From the cell containing the given text, extract its center point as (x, y) coordinate. 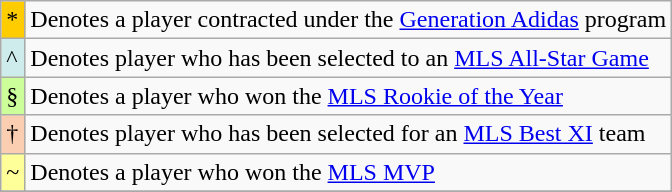
Denotes a player contracted under the Generation Adidas program (348, 20)
§ (13, 96)
Denotes player who has been selected for an MLS Best XI team (348, 134)
† (13, 134)
Denotes a player who won the MLS Rookie of the Year (348, 96)
* (13, 20)
Denotes player who has been selected to an MLS All-Star Game (348, 58)
Denotes a player who won the MLS MVP (348, 172)
~ (13, 172)
^ (13, 58)
